Identify which cell holds the provided text, then report its [X, Y] central coordinate. 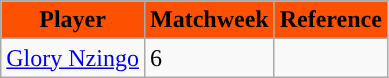
Reference [330, 20]
Glory Nzingo [73, 58]
6 [209, 58]
Matchweek [209, 20]
Player [73, 20]
